For the text-containing cell, return its midpoint in [x, y] coordinate format. 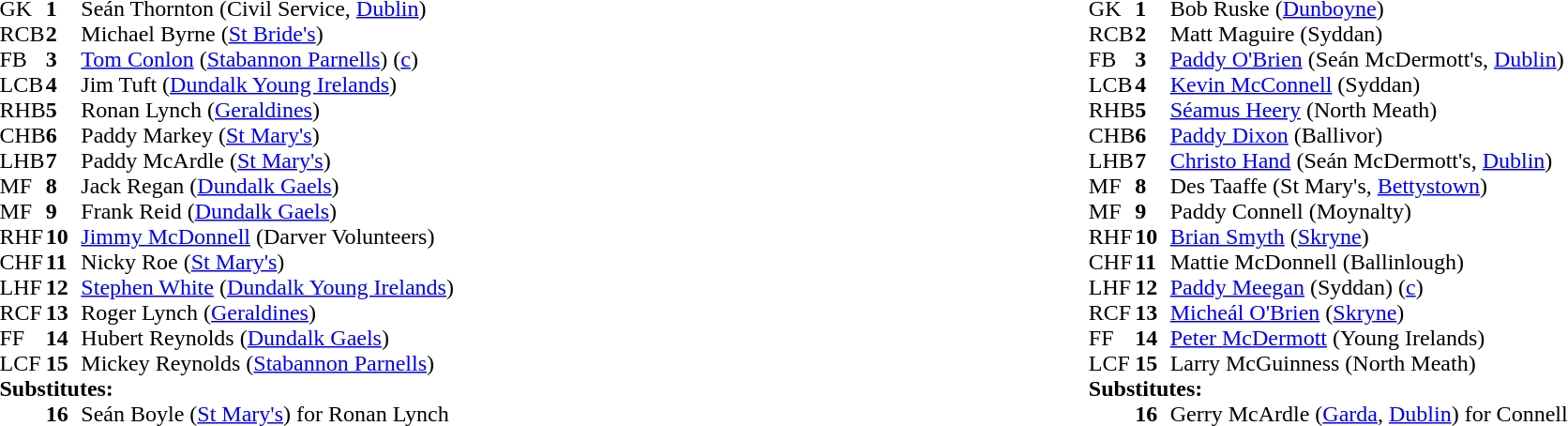
Matt Maguire (Syddan) [1369, 34]
Brian Smyth (Skryne) [1369, 236]
Mickey Reynolds (Stabannon Parnells) [267, 364]
Hubert Reynolds (Dundalk Gaels) [267, 338]
Paddy Markey (St Mary's) [267, 135]
Christo Hand (Seán McDermott's, Dublin) [1369, 161]
Larry McGuinness (North Meath) [1369, 364]
Jack Regan (Dundalk Gaels) [267, 186]
Paddy O'Brien (Seán McDermott's, Dublin) [1369, 60]
Tom Conlon (Stabannon Parnells) (c) [267, 60]
Jimmy McDonnell (Darver Volunteers) [267, 236]
Peter McDermott (Young Irelands) [1369, 338]
Nicky Roe (St Mary's) [267, 263]
Des Taaffe (St Mary's, Bettystown) [1369, 186]
Mattie McDonnell (Ballinlough) [1369, 263]
Paddy Connell (Moynalty) [1369, 212]
Jim Tuft (Dundalk Young Irelands) [267, 84]
Micheál O'Brien (Skryne) [1369, 313]
Stephen White (Dundalk Young Irelands) [267, 287]
Michael Byrne (St Bride's) [267, 34]
Kevin McConnell (Syddan) [1369, 84]
Frank Reid (Dundalk Gaels) [267, 212]
Paddy Meegan (Syddan) (c) [1369, 287]
Roger Lynch (Geraldines) [267, 313]
Paddy McArdle (St Mary's) [267, 161]
Ronan Lynch (Geraldines) [267, 111]
Paddy Dixon (Ballivor) [1369, 135]
Séamus Heery (North Meath) [1369, 111]
